From the cell containing the given text, extract its center point as (X, Y) coordinate. 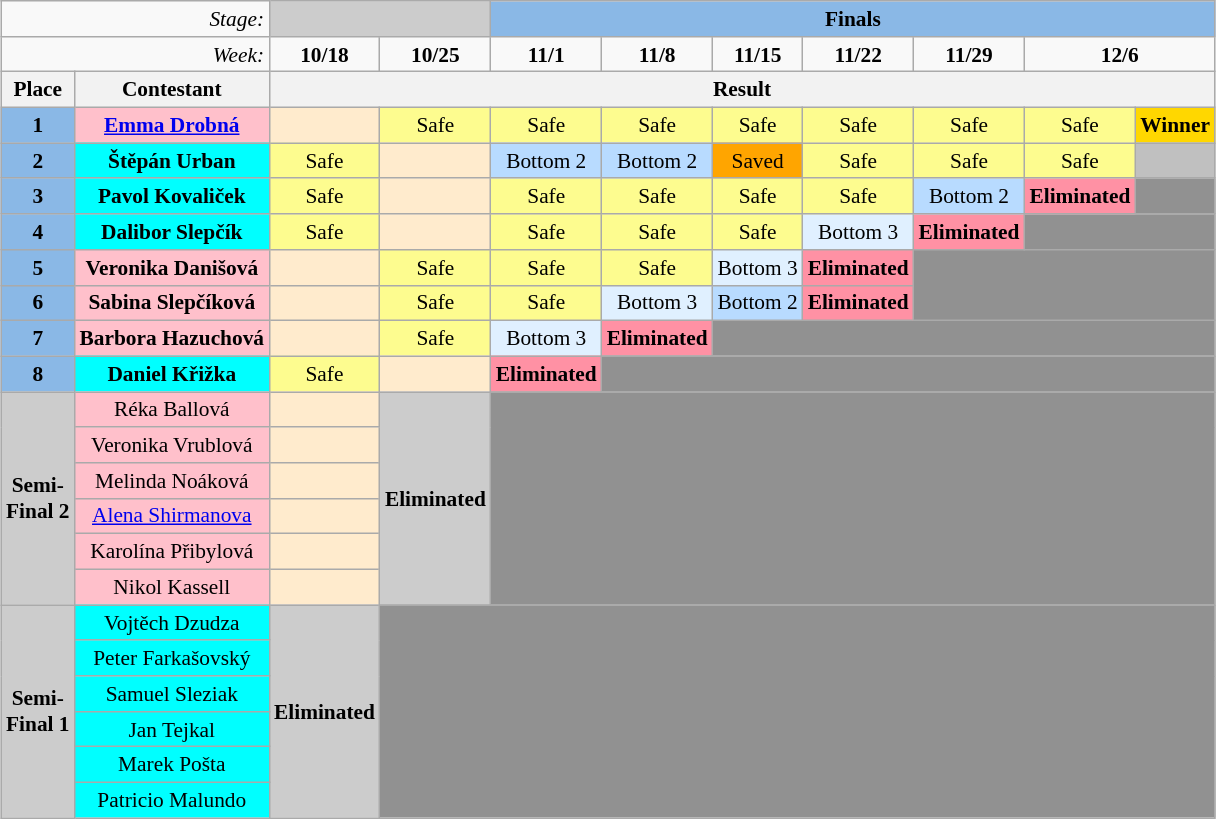
Week: (135, 55)
11/8 (658, 55)
Result (742, 90)
Réka Ballová (172, 410)
Štěpán Urban (172, 161)
Dalibor Slepčík (172, 232)
Vojtěch Dzudza (172, 623)
11/29 (970, 55)
Place (38, 90)
Karolína Přibylová (172, 552)
Saved (758, 161)
10/25 (436, 55)
Alena Shirmanova (172, 516)
Veronika Vrublová (172, 445)
Emma Drobná (172, 126)
12/6 (1120, 55)
Peter Farkašovský (172, 659)
Patricio Malundo (172, 801)
Barbora Hazuchová (172, 339)
11/1 (546, 55)
Jan Tejkal (172, 730)
2 (38, 161)
3 (38, 197)
Pavol Kovaliček (172, 197)
Marek Pošta (172, 765)
Semi-Final 2 (38, 498)
6 (38, 303)
Veronika Danišová (172, 268)
10/18 (324, 55)
Samuel Sleziak (172, 694)
Melinda Noáková (172, 481)
1 (38, 126)
Daniel Křižka (172, 374)
11/15 (758, 55)
4 (38, 232)
11/22 (858, 55)
Semi-Final 1 (38, 712)
7 (38, 339)
Contestant (172, 90)
8 (38, 374)
Sabina Slepčíková (172, 303)
5 (38, 268)
Nikol Kassell (172, 587)
Winner (1175, 126)
Stage: (135, 19)
Finals (853, 19)
